From the cell containing the given text, extract its center point as [X, Y] coordinate. 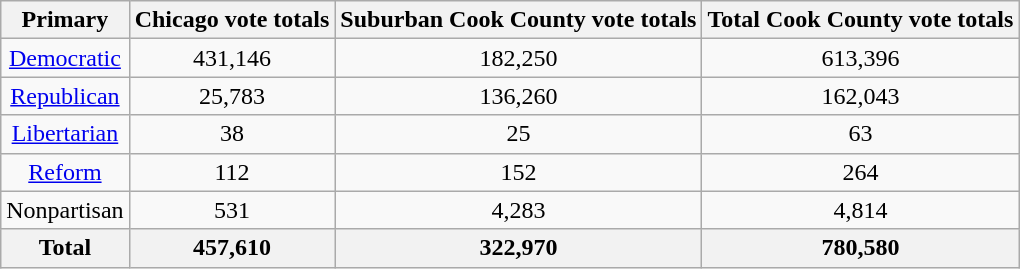
Libertarian [65, 134]
322,970 [518, 248]
4,814 [860, 210]
Republican [65, 96]
431,146 [232, 58]
780,580 [860, 248]
531 [232, 210]
112 [232, 172]
Primary [65, 20]
25 [518, 134]
Democratic [65, 58]
63 [860, 134]
25,783 [232, 96]
152 [518, 172]
38 [232, 134]
Total [65, 248]
264 [860, 172]
Reform [65, 172]
136,260 [518, 96]
Suburban Cook County vote totals [518, 20]
Chicago vote totals [232, 20]
182,250 [518, 58]
4,283 [518, 210]
613,396 [860, 58]
Total Cook County vote totals [860, 20]
162,043 [860, 96]
Nonpartisan [65, 210]
457,610 [232, 248]
